Return the [x, y] coordinate for the center point of the cell that contains the specified text.  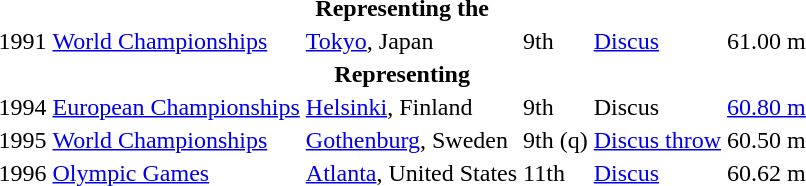
Tokyo, Japan [411, 41]
9th (q) [556, 140]
Helsinki, Finland [411, 107]
Gothenburg, Sweden [411, 140]
European Championships [176, 107]
Discus throw [657, 140]
